For the text-containing cell, return its midpoint in [x, y] coordinate format. 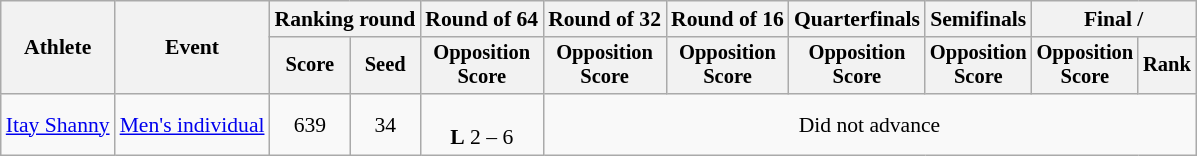
L 2 – 6 [482, 124]
Round of 64 [482, 19]
Final / [1114, 19]
Event [192, 48]
34 [385, 124]
Quarterfinals [857, 19]
Athlete [58, 48]
Semifinals [978, 19]
Itay Shanny [58, 124]
Round of 32 [604, 19]
639 [310, 124]
Score [310, 66]
Rank [1167, 66]
Round of 16 [728, 19]
Men's individual [192, 124]
Seed [385, 66]
Ranking round [346, 19]
Did not advance [870, 124]
